Pinpoint the cell where the given text exists, returning its [X, Y] midpoint coordinate. 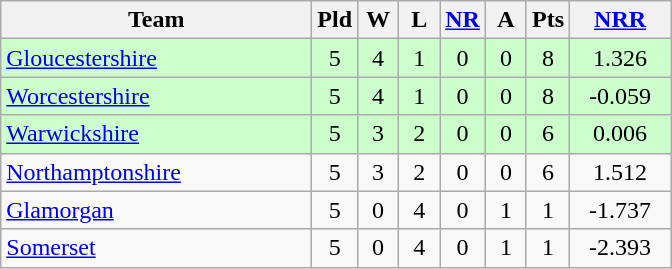
Team [156, 20]
-2.393 [620, 248]
Pts [548, 20]
NRR [620, 20]
-0.059 [620, 96]
Glamorgan [156, 210]
Northamptonshire [156, 172]
1.512 [620, 172]
Gloucestershire [156, 58]
Worcestershire [156, 96]
Somerset [156, 248]
A [506, 20]
Warwickshire [156, 134]
1.326 [620, 58]
Pld [335, 20]
-1.737 [620, 210]
W [378, 20]
L [420, 20]
0.006 [620, 134]
NR [463, 20]
